Determine the (X, Y) coordinate at the center of the cell enclosing the given text.  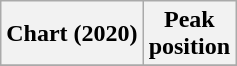
Peakposition (189, 34)
Chart (2020) (72, 34)
